For the text-containing cell, return its midpoint in (x, y) coordinate format. 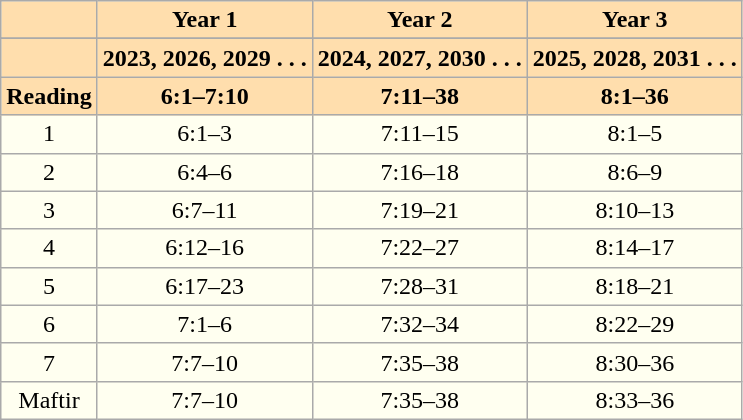
7:32–34 (420, 324)
6:7–11 (204, 210)
2 (49, 172)
8:18–21 (634, 286)
8:14–17 (634, 248)
8:30–36 (634, 362)
2024, 2027, 2030 . . . (420, 58)
7:1–6 (204, 324)
Maftir (49, 400)
6:1–3 (204, 134)
Year 1 (204, 20)
6:12–16 (204, 248)
6 (49, 324)
8:1–5 (634, 134)
7:22–27 (420, 248)
7:19–21 (420, 210)
5 (49, 286)
7:11–15 (420, 134)
7:28–31 (420, 286)
8:1–36 (634, 96)
8:33–36 (634, 400)
7:16–18 (420, 172)
Reading (49, 96)
3 (49, 210)
1 (49, 134)
6:1–7:10 (204, 96)
8:6–9 (634, 172)
Year 2 (420, 20)
6:17–23 (204, 286)
2023, 2026, 2029 . . . (204, 58)
8:22–29 (634, 324)
7:11–38 (420, 96)
7 (49, 362)
4 (49, 248)
2025, 2028, 2031 . . . (634, 58)
Year 3 (634, 20)
8:10–13 (634, 210)
6:4–6 (204, 172)
